Return the (X, Y) coordinate for the center point of the cell that contains the specified text.  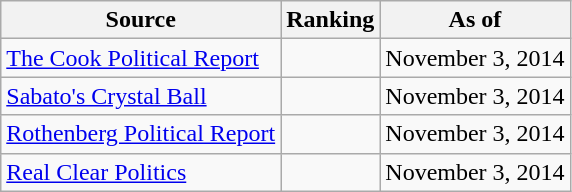
Rothenberg Political Report (141, 134)
As of (475, 20)
Sabato's Crystal Ball (141, 96)
Source (141, 20)
Ranking (330, 20)
The Cook Political Report (141, 58)
Real Clear Politics (141, 172)
